Detect which cell encompasses the target text, then output its (X, Y) center coordinate. 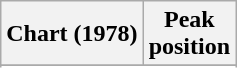
Peak position (189, 34)
Chart (1978) (72, 34)
